Capture the cell that displays the provided text and extract its (X, Y) central coordinate. 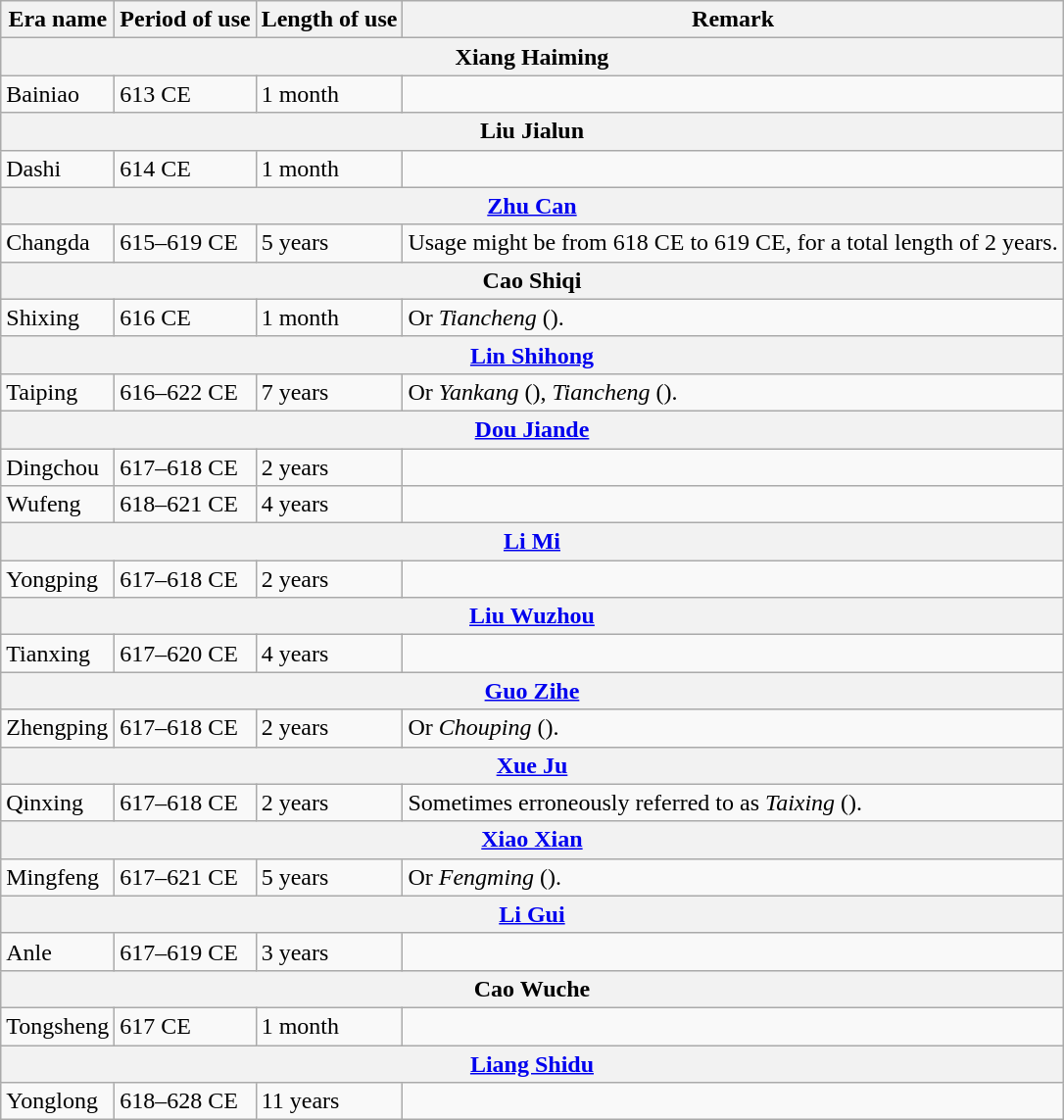
Qinxing (58, 803)
615–619 CE (185, 243)
Or Yankang (), Tiancheng (). (733, 392)
Tianxing (58, 654)
617–619 CE (185, 951)
Liang Shidu (532, 1063)
Or Tiancheng (). (733, 317)
Usage might be from 618 CE to 619 CE, for a total length of 2 years. (733, 243)
Tongsheng (58, 1026)
Yongping (58, 579)
Dou Jiande (532, 429)
617–621 CE (185, 877)
Xiang Haiming (532, 57)
Era name (58, 20)
11 years (329, 1101)
7 years (329, 392)
Or Chouping (). (733, 728)
617 CE (185, 1026)
Anle (58, 951)
Yonglong (58, 1101)
Remark (733, 20)
Changda (58, 243)
Liu Wuzhou (532, 616)
Shixing (58, 317)
Guo Zihe (532, 691)
Length of use (329, 20)
Cao Shiqi (532, 280)
617–620 CE (185, 654)
618–628 CE (185, 1101)
Cao Wuche (532, 989)
618–621 CE (185, 505)
Dashi (58, 169)
Sometimes erroneously referred to as Taixing (). (733, 803)
Lin Shihong (532, 355)
Wufeng (58, 505)
616 CE (185, 317)
Zhu Can (532, 206)
Li Gui (532, 914)
Liu Jialun (532, 131)
616–622 CE (185, 392)
Mingfeng (58, 877)
Zhengping (58, 728)
Dingchou (58, 467)
614 CE (185, 169)
Xiao Xian (532, 840)
613 CE (185, 94)
Period of use (185, 20)
Bainiao (58, 94)
Li Mi (532, 542)
Taiping (58, 392)
Xue Ju (532, 765)
3 years (329, 951)
Or Fengming (). (733, 877)
